Return the [X, Y] coordinate for the center point of the cell that contains the specified text.  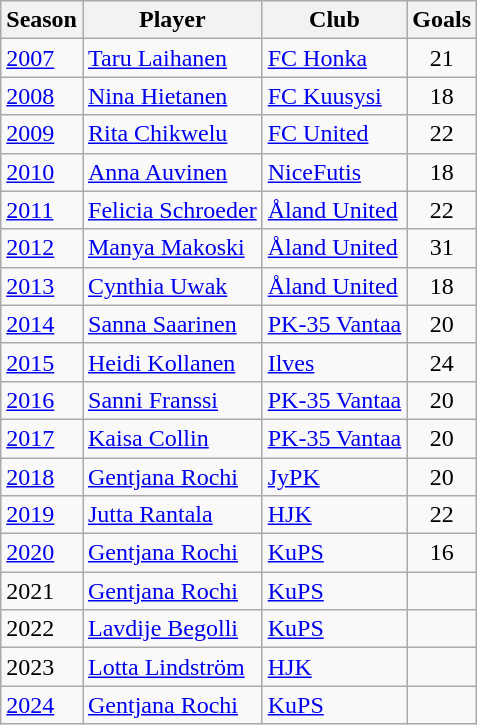
2014 [42, 324]
2017 [42, 438]
2012 [42, 248]
Nina Hietanen [172, 96]
2022 [42, 629]
FC Kuusysi [334, 96]
FC United [334, 134]
JyPK [334, 477]
Jutta Rantala [172, 515]
Player [172, 20]
2020 [42, 553]
FC Honka [334, 58]
2013 [42, 286]
Heidi Kollanen [172, 362]
2024 [42, 705]
Ilves [334, 362]
Rita Chikwelu [172, 134]
Anna Auvinen [172, 172]
NiceFutis [334, 172]
2023 [42, 667]
2010 [42, 172]
Felicia Schroeder [172, 210]
2009 [42, 134]
Manya Makoski [172, 248]
2011 [42, 210]
31 [442, 248]
Season [42, 20]
Taru Laihanen [172, 58]
Lavdije Begolli [172, 629]
2021 [42, 591]
21 [442, 58]
Goals [442, 20]
Sanna Saarinen [172, 324]
24 [442, 362]
Lotta Lindström [172, 667]
2019 [42, 515]
2015 [42, 362]
2008 [42, 96]
Club [334, 20]
Sanni Franssi [172, 400]
2018 [42, 477]
16 [442, 553]
Kaisa Collin [172, 438]
2016 [42, 400]
2007 [42, 58]
Cynthia Uwak [172, 286]
